Extract the (X, Y) coordinate from the center of the cell holding the provided text.  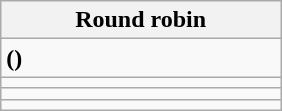
Round robin (141, 20)
() (141, 58)
